Identify which cell holds the provided text, then report its (X, Y) central coordinate. 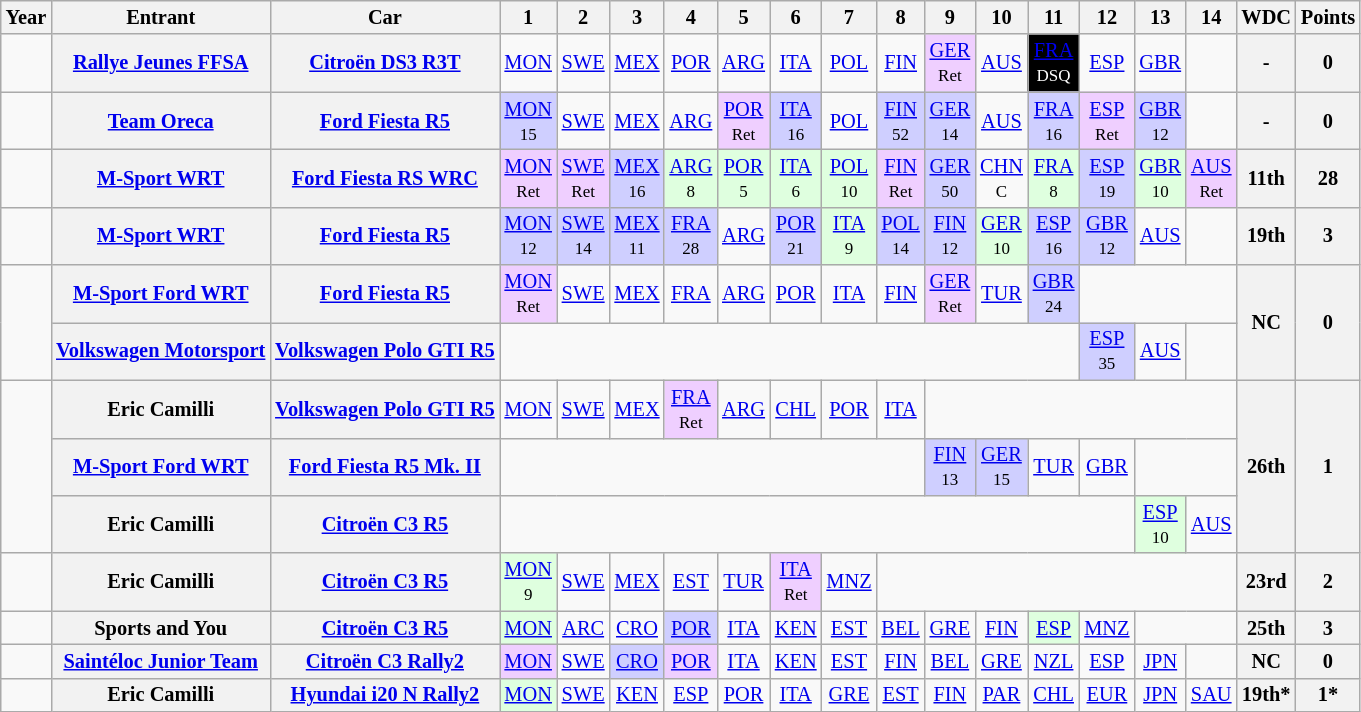
11th (1266, 178)
FRA28 (690, 236)
8 (900, 17)
ARG8 (690, 178)
Ford Fiesta R5 Mk. II (384, 467)
ARC (584, 628)
FIN12 (950, 236)
FIN52 (900, 121)
GER15 (1002, 467)
13 (1160, 17)
Rallye Jeunes FFSA (160, 63)
CHNC (1002, 178)
PAR (1002, 695)
19th (1266, 236)
Sports and You (160, 628)
PORRet (744, 121)
GER14 (950, 121)
23rd (1266, 582)
SWERet (584, 178)
FINRet (900, 178)
FRADSQ (1054, 63)
ESPRet (1106, 121)
6 (796, 17)
Entrant (160, 17)
POL10 (848, 178)
7 (848, 17)
POR5 (744, 178)
GBR10 (1160, 178)
FRA8 (1054, 178)
10 (1002, 17)
FRA16 (1054, 121)
FRARet (690, 409)
MON15 (528, 121)
MON12 (528, 236)
ESP19 (1106, 178)
ITARet (796, 582)
GER10 (1002, 236)
NZL (1054, 661)
Hyundai i20 N Rally2 (384, 695)
Volkswagen Motorsport (160, 351)
Team Oreca (160, 121)
ITA16 (796, 121)
26th (1266, 466)
FIN13 (950, 467)
Year (26, 17)
MEX16 (636, 178)
Points (1328, 17)
Ford Fiesta RS WRC (384, 178)
POL14 (900, 236)
Car (384, 17)
Saintéloc Junior Team (160, 661)
25th (1266, 628)
FRA (690, 294)
14 (1211, 17)
SAU (1211, 695)
ESP10 (1160, 524)
POR21 (796, 236)
GER50 (950, 178)
5 (744, 17)
MEX11 (636, 236)
1* (1328, 695)
AUSRet (1211, 178)
Citroën C3 Rally2 (384, 661)
EUR (1106, 695)
MON9 (528, 582)
ITA9 (848, 236)
11 (1054, 17)
19th* (1266, 695)
Citroën DS3 R3T (384, 63)
4 (690, 17)
GBR24 (1054, 294)
9 (950, 17)
12 (1106, 17)
SWE14 (584, 236)
28 (1328, 178)
ESP35 (1106, 351)
WDC (1266, 17)
ESP16 (1054, 236)
ITA6 (796, 178)
